Detect which cell encompasses the target text, then output its (x, y) center coordinate. 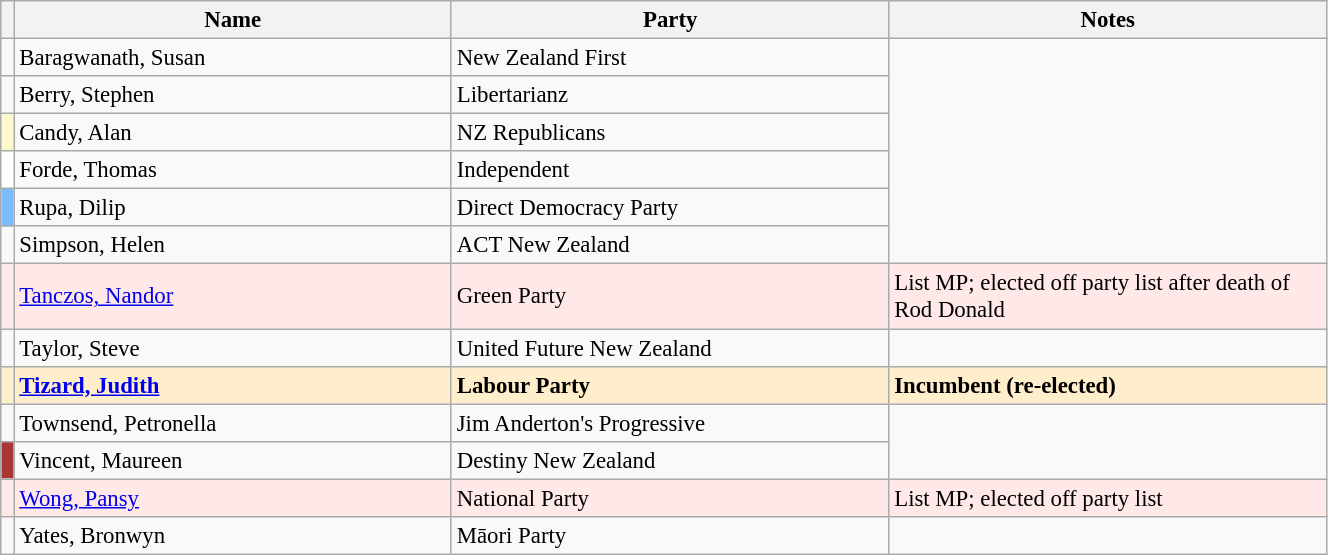
Tanczos, Nandor (232, 296)
Yates, Bronwyn (232, 536)
Berry, Stephen (232, 95)
Rupa, Dilip (232, 208)
Jim Anderton's Progressive (670, 423)
Labour Party (670, 385)
Townsend, Petronella (232, 423)
Party (670, 20)
Destiny New Zealand (670, 460)
Independent (670, 170)
Baragwanath, Susan (232, 58)
Name (232, 20)
List MP; elected off party list (1108, 498)
United Future New Zealand (670, 348)
Direct Democracy Party (670, 208)
Notes (1108, 20)
Taylor, Steve (232, 348)
Tizard, Judith (232, 385)
Māori Party (670, 536)
Vincent, Maureen (232, 460)
New Zealand First (670, 58)
Libertarianz (670, 95)
Incumbent (re-elected) (1108, 385)
ACT New Zealand (670, 245)
NZ Republicans (670, 133)
List MP; elected off party list after death of Rod Donald (1108, 296)
Simpson, Helen (232, 245)
Green Party (670, 296)
National Party (670, 498)
Forde, Thomas (232, 170)
Candy, Alan (232, 133)
Wong, Pansy (232, 498)
